Locate the cell with the specified text and output its [X, Y] center coordinate. 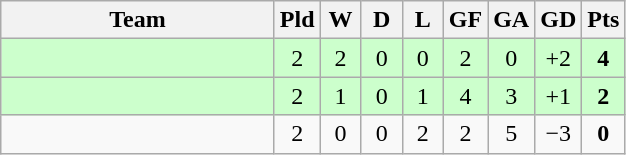
Pld [297, 20]
GA [512, 20]
5 [512, 134]
Team [138, 20]
D [382, 20]
Pts [604, 20]
L [422, 20]
+1 [558, 96]
3 [512, 96]
GD [558, 20]
GF [465, 20]
W [340, 20]
−3 [558, 134]
+2 [558, 58]
